Output the [X, Y] coordinate of the center of the cell containing the given text.  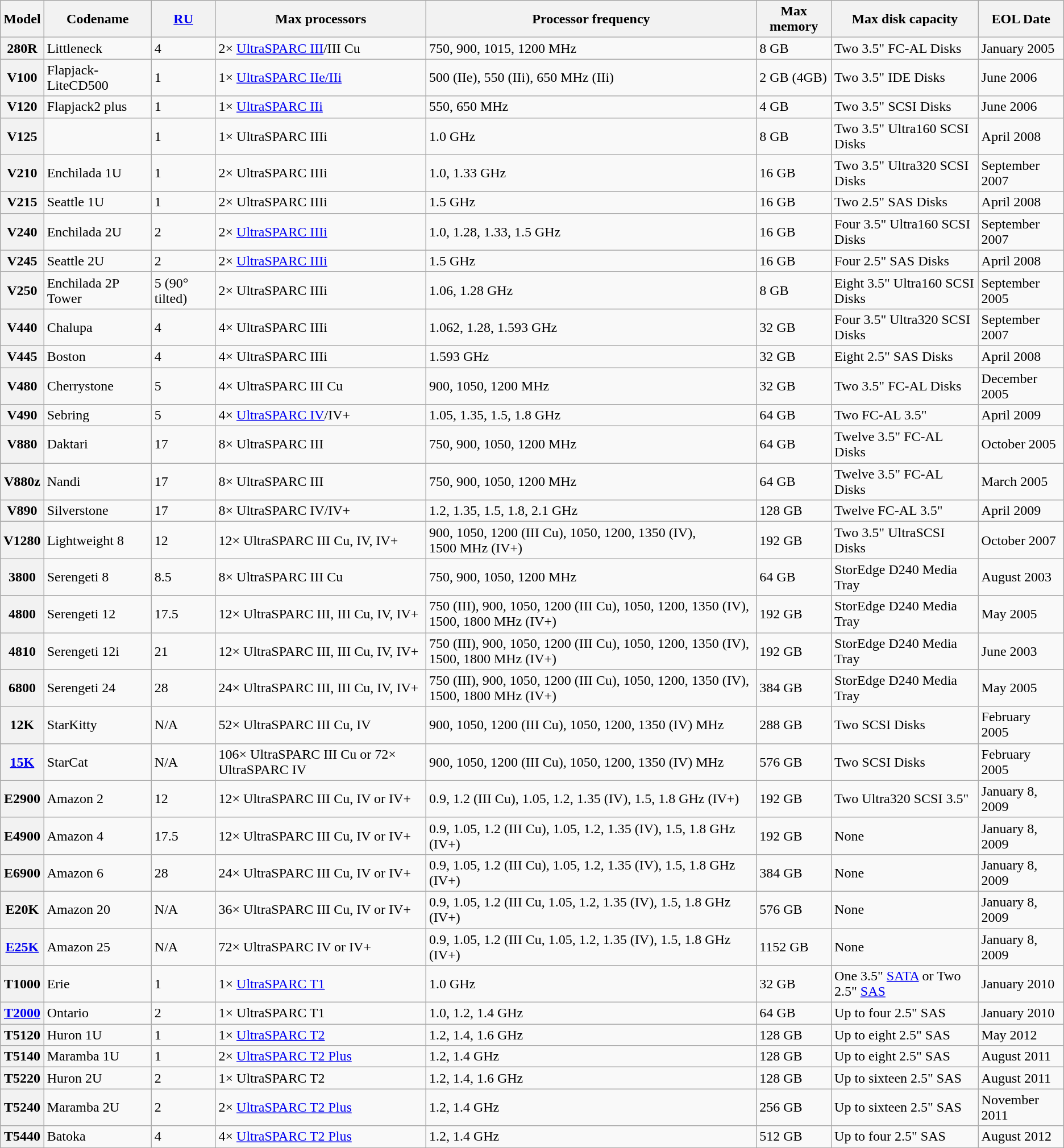
December 2005 [1021, 385]
T5120 [22, 1035]
Twelve FC-AL 3.5" [905, 511]
52× UltraSPARC III Cu, IV [321, 725]
Cherrystone [98, 385]
Amazon 2 [98, 799]
Codename [98, 19]
Serengeti 8 [98, 577]
T5220 [22, 1078]
E20K [22, 909]
November 2011 [1021, 1107]
Max disk capacity [905, 19]
1.0, 1.33 GHz [591, 173]
May 2012 [1021, 1035]
1.2, 1.35, 1.5, 1.8, 2.1 GHz [591, 511]
E4900 [22, 835]
12K [22, 725]
Enchilada 2P Tower [98, 290]
Silverstone [98, 511]
24× UltraSPARC III, III Cu, IV, IV+ [321, 688]
21 [183, 651]
January 2005 [1021, 48]
8× UltraSPARC III Cu [321, 577]
Serengeti 24 [98, 688]
900, 1050, 1200 (III Cu), 1050, 1200, 1350 (IV), 1500 MHz (IV+) [591, 540]
Processor frequency [591, 19]
V100 [22, 77]
Amazon 20 [98, 909]
V125 [22, 136]
256 GB [794, 1107]
StarCat [98, 762]
12× UltraSPARC III Cu, IV, IV+ [321, 540]
Sebring [98, 415]
Four 3.5" Ultra160 SCSI Disks [905, 232]
1.062, 1.28, 1.593 GHz [591, 327]
Max processors [321, 19]
V210 [22, 173]
1.593 GHz [591, 356]
Flapjack2 plus [98, 107]
8× UltraSPARC IV/IV+ [321, 511]
One 3.5" SATA or Two 2.5" SAS [905, 984]
Huron 2U [98, 1078]
Four 3.5" Ultra320 SCSI Disks [905, 327]
4× UltraSPARC IV/IV+ [321, 415]
6800 [22, 688]
V480 [22, 385]
T1000 [22, 984]
Huron 1U [98, 1035]
V120 [22, 107]
288 GB [794, 725]
V890 [22, 511]
V440 [22, 327]
Max memory [794, 19]
Two Ultra320 SCSI 3.5" [905, 799]
V240 [22, 232]
V250 [22, 290]
1.0, 1.28, 1.33, 1.5 GHz [591, 232]
Enchilada 2U [98, 232]
V245 [22, 261]
Serengeti 12i [98, 651]
550, 650 MHz [591, 107]
1152 GB [794, 947]
Model [22, 19]
T5140 [22, 1057]
Eight 2.5" SAS Disks [905, 356]
1× UltraSPARC IIi [321, 107]
500 (IIe), 550 (IIi), 650 MHz (IIi) [591, 77]
3800 [22, 577]
Two 3.5" IDE Disks [905, 77]
RU [183, 19]
750, 900, 1015, 1200 MHz [591, 48]
0.9, 1.2 (III Cu), 1.05, 1.2, 1.35 (IV), 1.5, 1.8 GHz (IV+) [591, 799]
36× UltraSPARC III Cu, IV or IV+ [321, 909]
Batoka [98, 1137]
Seattle 1U [98, 202]
1.06, 1.28 GHz [591, 290]
E25K [22, 947]
4800 [22, 614]
EOL Date [1021, 19]
106× UltraSPARC III Cu or 72× UltraSPARC IV [321, 762]
V490 [22, 415]
900, 1050, 1200 MHz [591, 385]
Two 3.5" UltraSCSI Disks [905, 540]
Nandi [98, 482]
280R [22, 48]
March 2005 [1021, 482]
1× UltraSPARC IIIi [321, 136]
V215 [22, 202]
Amazon 25 [98, 947]
StarKitty [98, 725]
Two 3.5" Ultra160 SCSI Disks [905, 136]
Maramba 1U [98, 1057]
Flapjack-LiteCD500 [98, 77]
24× UltraSPARC III Cu, IV or IV+ [321, 873]
Serengeti 12 [98, 614]
October 2007 [1021, 540]
Two 2.5" SAS Disks [905, 202]
Chalupa [98, 327]
Two FC-AL 3.5" [905, 415]
72× UltraSPARC IV or IV+ [321, 947]
4810 [22, 651]
Enchilada 1U [98, 173]
Ontario [98, 1013]
Erie [98, 984]
Littleneck [98, 48]
October 2005 [1021, 444]
June 2003 [1021, 651]
September 2005 [1021, 290]
August 2012 [1021, 1137]
Boston [98, 356]
2 GB (4GB) [794, 77]
Two 3.5" Ultra320 SCSI Disks [905, 173]
512 GB [794, 1137]
15K [22, 762]
1.05, 1.35, 1.5, 1.8 GHz [591, 415]
Amazon 4 [98, 835]
V1280 [22, 540]
T5440 [22, 1137]
August 2003 [1021, 577]
4× UltraSPARC T2 Plus [321, 1137]
Seattle 2U [98, 261]
V880 [22, 444]
E6900 [22, 873]
2× UltraSPARC III/III Cu [321, 48]
Daktari [98, 444]
4 GB [794, 107]
4× UltraSPARC III Cu [321, 385]
V880z [22, 482]
V445 [22, 356]
Four 2.5" SAS Disks [905, 261]
Maramba 2U [98, 1107]
T5240 [22, 1107]
1.0, 1.2, 1.4 GHz [591, 1013]
T2000 [22, 1013]
Two 3.5" SCSI Disks [905, 107]
E2900 [22, 799]
5 (90° tilted) [183, 290]
Amazon 6 [98, 873]
Lightweight 8 [98, 540]
1× UltraSPARC IIe/IIi [321, 77]
Eight 3.5" Ultra160 SCSI Disks [905, 290]
8.5 [183, 577]
